Scan for the cell matching the given text and deliver its [x, y] coordinate at center. 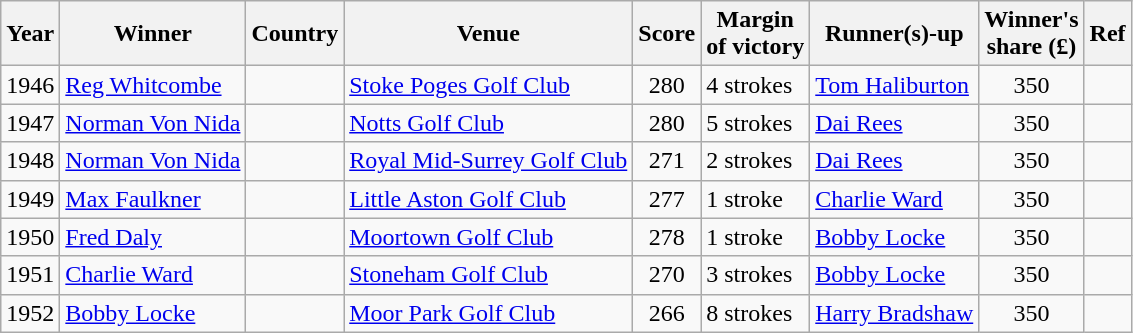
Stoneham Golf Club [488, 275]
Moortown Golf Club [488, 237]
Score [667, 34]
Stoke Poges Golf Club [488, 85]
1950 [30, 237]
5 strokes [756, 123]
Year [30, 34]
Fred Daly [153, 237]
1951 [30, 275]
3 strokes [756, 275]
270 [667, 275]
Tom Haliburton [894, 85]
Moor Park Golf Club [488, 313]
Reg Whitcombe [153, 85]
1952 [30, 313]
Winner [153, 34]
Ref [1108, 34]
Harry Bradshaw [894, 313]
Winner'sshare (£) [1032, 34]
277 [667, 199]
Marginof victory [756, 34]
1947 [30, 123]
1948 [30, 161]
Runner(s)-up [894, 34]
8 strokes [756, 313]
Notts Golf Club [488, 123]
278 [667, 237]
Little Aston Golf Club [488, 199]
Max Faulkner [153, 199]
Country [295, 34]
266 [667, 313]
4 strokes [756, 85]
Royal Mid-Surrey Golf Club [488, 161]
1946 [30, 85]
271 [667, 161]
Venue [488, 34]
2 strokes [756, 161]
1949 [30, 199]
